Return the (X, Y) coordinate for the center point of the cell that contains the specified text.  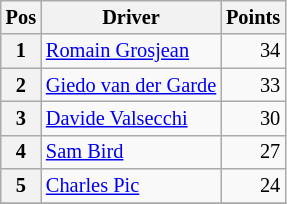
24 (253, 186)
27 (253, 152)
34 (253, 51)
Sam Bird (131, 152)
Charles Pic (131, 186)
1 (21, 51)
Driver (131, 17)
Davide Valsecchi (131, 118)
Pos (21, 17)
Romain Grosjean (131, 51)
Points (253, 17)
4 (21, 152)
Giedo van der Garde (131, 85)
3 (21, 118)
30 (253, 118)
2 (21, 85)
5 (21, 186)
33 (253, 85)
